Locate the cell with the specified text and output its [X, Y] center coordinate. 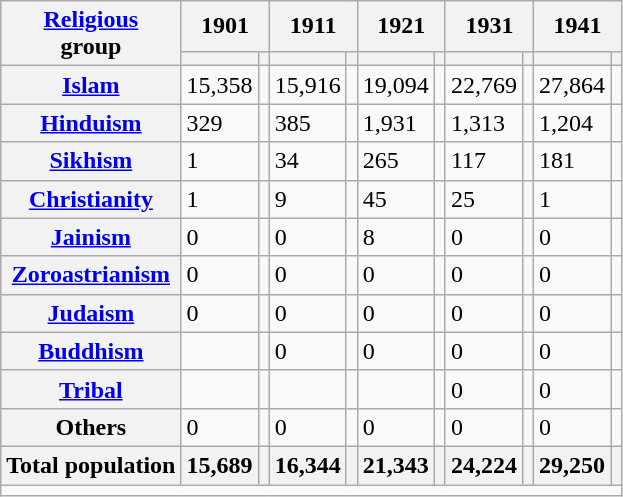
22,769 [484, 85]
24,224 [484, 465]
329 [220, 123]
1,931 [396, 123]
117 [484, 161]
Christianity [91, 199]
1,313 [484, 123]
19,094 [396, 85]
Others [91, 427]
265 [396, 161]
25 [484, 199]
Buddhism [91, 351]
1,204 [572, 123]
27,864 [572, 85]
1911 [313, 26]
1921 [401, 26]
1901 [225, 26]
Religiousgroup [91, 34]
29,250 [572, 465]
Judaism [91, 313]
9 [308, 199]
8 [396, 237]
385 [308, 123]
Tribal [91, 389]
1941 [578, 26]
45 [396, 199]
Sikhism [91, 161]
Hinduism [91, 123]
15,689 [220, 465]
Zoroastrianism [91, 275]
181 [572, 161]
Islam [91, 85]
15,916 [308, 85]
Total population [91, 465]
15,358 [220, 85]
1931 [489, 26]
21,343 [396, 465]
16,344 [308, 465]
Jainism [91, 237]
34 [308, 161]
